Determine the [x, y] coordinate at the center of the cell enclosing the given text.  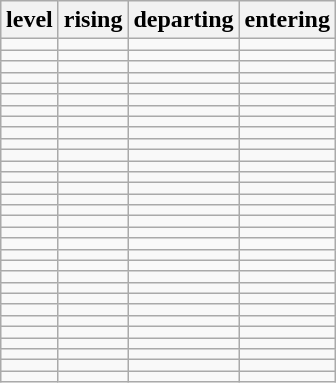
rising [93, 20]
entering [287, 20]
departing [184, 20]
level [30, 20]
